Locate the cell with the specified text and output its [x, y] center coordinate. 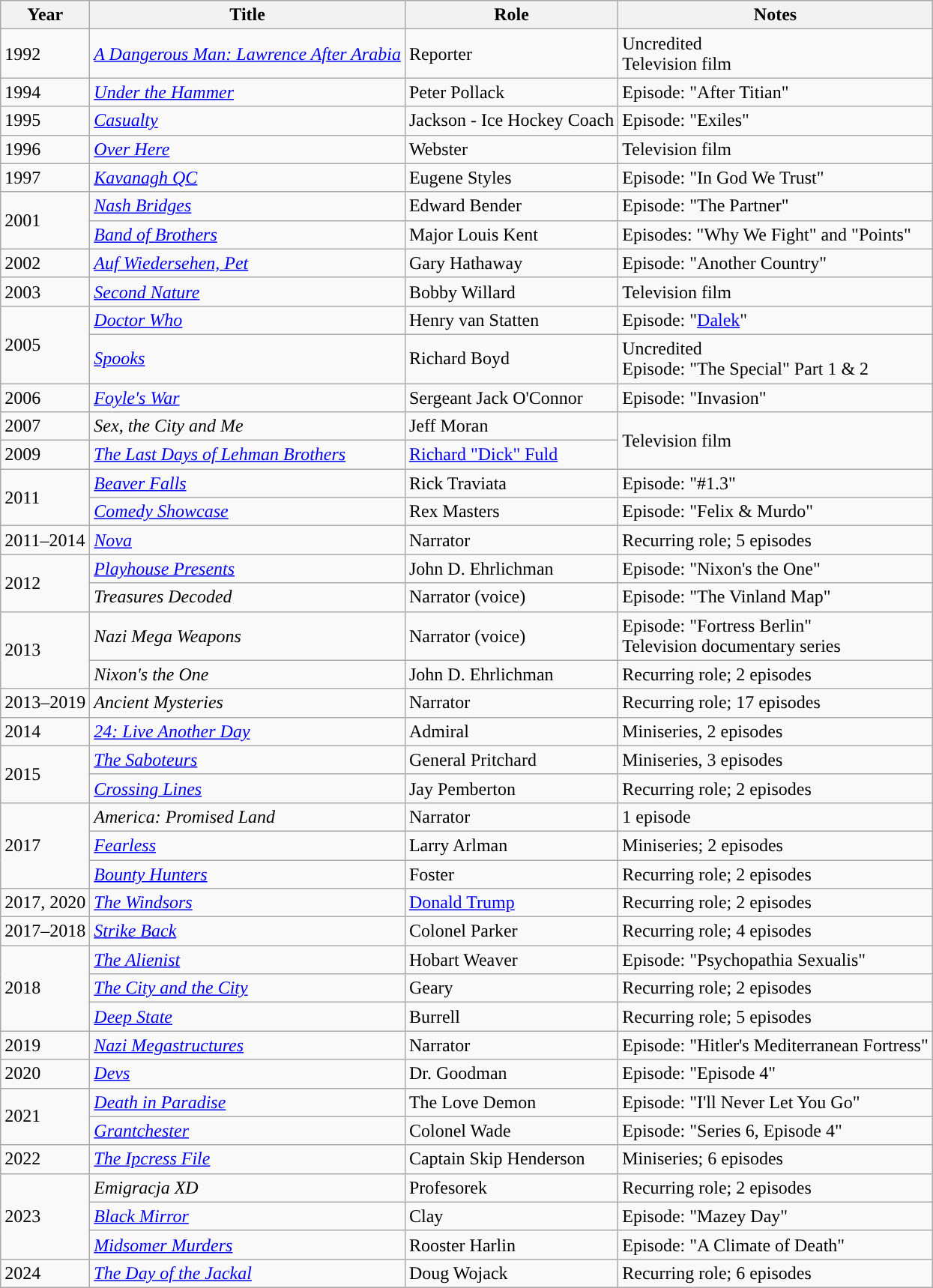
Nazi Mega Weapons [247, 635]
Rex Masters [511, 512]
1994 [45, 92]
Clay [511, 1216]
Episode: "Fortress Berlin"Television documentary series [776, 635]
Recurring role; 6 episodes [776, 1273]
Black Mirror [247, 1216]
Webster [511, 149]
The Day of the Jackal [247, 1273]
UncreditedTelevision film [776, 54]
Grantchester [247, 1131]
Over Here [247, 149]
Episode: "The Partner" [776, 206]
1 episode [776, 817]
1995 [45, 121]
Strike Back [247, 931]
2017–2018 [45, 931]
Deep State [247, 1017]
Title [247, 15]
Rooster Harlin [511, 1245]
2012 [45, 583]
The Love Demon [511, 1102]
Miniseries; 6 episodes [776, 1159]
UncreditedEpisode: "The Special" Part 1 & 2 [776, 358]
Episode: "Hitler's Mediterranean Fortress" [776, 1045]
Death in Paradise [247, 1102]
Major Louis Kent [511, 235]
2017, 2020 [45, 903]
Episode: "Series 6, Episode 4" [776, 1131]
2007 [45, 426]
Richard Boyd [511, 358]
1997 [45, 178]
Nova [247, 540]
Episodes: "Why We Fight" and "Points" [776, 235]
2011–2014 [45, 540]
Episode: "In God We Trust" [776, 178]
2013–2019 [45, 703]
Colonel Wade [511, 1131]
Recurring role; 4 episodes [776, 931]
1992 [45, 54]
Devs [247, 1074]
Episode: "Another Country" [776, 263]
Rick Traviata [511, 483]
The Windsors [247, 903]
Episode: "Episode 4" [776, 1074]
Miniseries, 3 episodes [776, 760]
Larry Arlman [511, 845]
Jeff Moran [511, 426]
Geary [511, 988]
A Dangerous Man: Lawrence After Arabia [247, 54]
Jay Pemberton [511, 788]
Burrell [511, 1017]
Episode: "Psychopathia Sexualis" [776, 960]
Episode: "After Titian" [776, 92]
2019 [45, 1045]
Notes [776, 15]
Nazi Megastructures [247, 1045]
Admiral [511, 731]
2011 [45, 498]
Nixon's the One [247, 674]
Dr. Goodman [511, 1074]
Edward Bender [511, 206]
2021 [45, 1116]
2022 [45, 1159]
Foster [511, 874]
Doug Wojack [511, 1273]
Episode: "Invasion" [776, 398]
Band of Brothers [247, 235]
The Last Days of Lehman Brothers [247, 455]
Episode: "Nixon's the One" [776, 569]
The Ipcress File [247, 1159]
Midsomer Murders [247, 1245]
Episode: "Dalek" [776, 320]
Treasures Decoded [247, 597]
Year [45, 15]
2009 [45, 455]
Bounty Hunters [247, 874]
2003 [45, 291]
Profesorek [511, 1188]
Gary Hathaway [511, 263]
Miniseries, 2 episodes [776, 731]
2018 [45, 988]
1996 [45, 149]
Auf Wiedersehen, Pet [247, 263]
Recurring role; 17 episodes [776, 703]
2005 [45, 345]
2017 [45, 845]
Playhouse Presents [247, 569]
Fearless [247, 845]
2024 [45, 1273]
2023 [45, 1216]
Henry van Statten [511, 320]
Emigracja XD [247, 1188]
Ancient Mysteries [247, 703]
Peter Pollack [511, 92]
Under the Hammer [247, 92]
Spooks [247, 358]
Foyle's War [247, 398]
Episode: "I'll Never Let You Go" [776, 1102]
The Alienist [247, 960]
The City and the City [247, 988]
General Pritchard [511, 760]
Jackson - Ice Hockey Coach [511, 121]
2001 [45, 220]
Eugene Styles [511, 178]
Captain Skip Henderson [511, 1159]
Richard "Dick" Fuld [511, 455]
America: Promised Land [247, 817]
2002 [45, 263]
Episode: "Exiles" [776, 121]
Episode: "#1.3" [776, 483]
2015 [45, 774]
Reporter [511, 54]
Doctor Who [247, 320]
Episode: "Felix & Murdo" [776, 512]
Crossing Lines [247, 788]
Sex, the City and Me [247, 426]
2014 [45, 731]
2013 [45, 650]
Sergeant Jack O'Connor [511, 398]
Episode: "The Vinland Map" [776, 597]
Bobby Willard [511, 291]
Episode: "Mazey Day" [776, 1216]
Beaver Falls [247, 483]
Episode: "A Climate of Death" [776, 1245]
Casualty [247, 121]
Kavanagh QC [247, 178]
Second Nature [247, 291]
Donald Trump [511, 903]
2006 [45, 398]
Colonel Parker [511, 931]
Comedy Showcase [247, 512]
24: Live Another Day [247, 731]
2020 [45, 1074]
Hobart Weaver [511, 960]
The Saboteurs [247, 760]
Nash Bridges [247, 206]
Miniseries; 2 episodes [776, 845]
Role [511, 15]
